Pinpoint the cell where the given text exists, returning its [X, Y] midpoint coordinate. 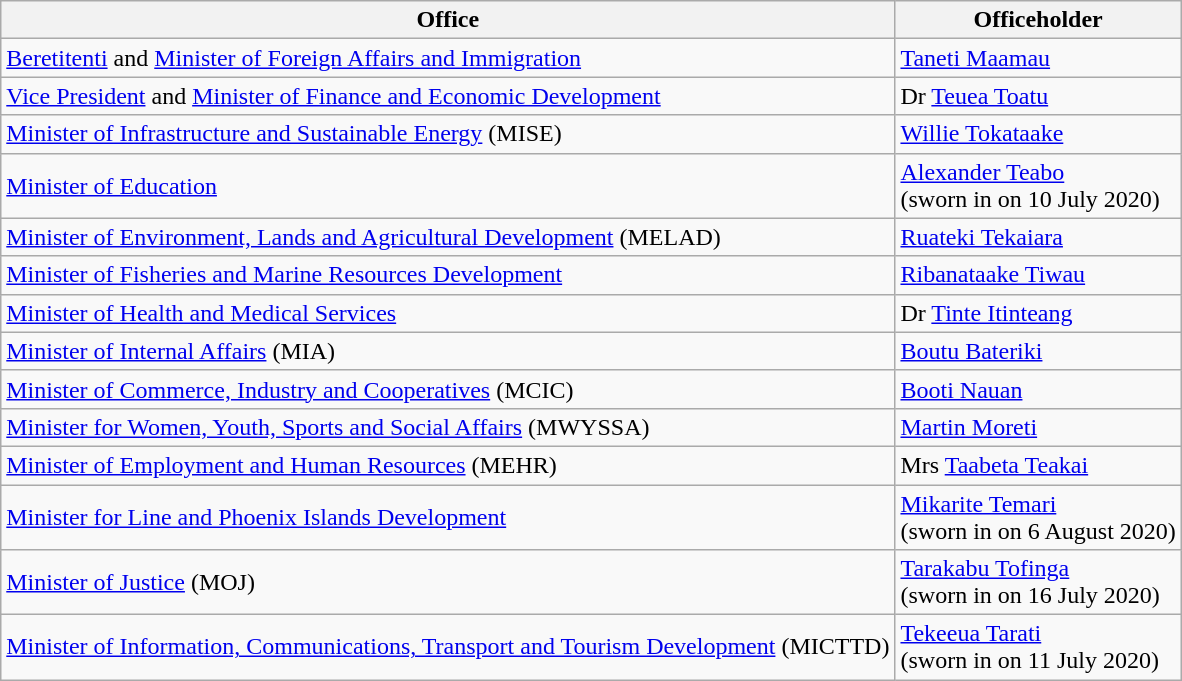
Willie Tokataake [1038, 134]
Minister of Information, Communications, Transport and Tourism Development (MICTTD) [448, 648]
Ribanataake Tiwau [1038, 275]
Martin Moreti [1038, 427]
Officeholder [1038, 20]
Minister of Education [448, 186]
Minister for Women, Youth, Sports and Social Affairs (MWYSSA) [448, 427]
Tekeeua Tarati(sworn in on 11 July 2020) [1038, 648]
Boutu Bateriki [1038, 351]
Booti Nauan [1038, 389]
Ruateki Tekaiara [1038, 237]
Minister for Line and Phoenix Islands Development [448, 516]
Minister of Commerce, Industry and Cooperatives (MCIC) [448, 389]
Alexander Teabo(sworn in on 10 July 2020) [1038, 186]
Beretitenti and Minister of Foreign Affairs and Immigration [448, 58]
Minister of Environment, Lands and Agricultural Development (MELAD) [448, 237]
Minister of Fisheries and Marine Resources Development [448, 275]
Tarakabu Tofinga(sworn in on 16 July 2020) [1038, 582]
Minister of Justice (MOJ) [448, 582]
Mrs Taabeta Teakai [1038, 465]
Taneti Maamau [1038, 58]
Minister of Infrastructure and Sustainable Energy (MISE) [448, 134]
Vice President and Minister of Finance and Economic Development [448, 96]
Minister of Internal Affairs (MIA) [448, 351]
Dr Teuea Toatu [1038, 96]
Minister of Employment and Human Resources (MEHR) [448, 465]
Mikarite Temari(sworn in on 6 August 2020) [1038, 516]
Office [448, 20]
Minister of Health and Medical Services [448, 313]
Dr Tinte Itinteang [1038, 313]
